Pinpoint the cell where the given text exists, returning its (X, Y) midpoint coordinate. 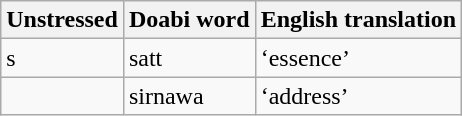
‘address’ (358, 96)
Unstressed (62, 20)
s (62, 58)
sirnawa (189, 96)
English translation (358, 20)
satt (189, 58)
‘essence’ (358, 58)
Doabi word (189, 20)
